Extract the (X, Y) coordinate from the center of the cell holding the provided text.  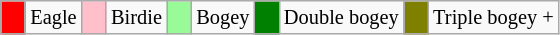
Double bogey (342, 17)
Eagle (53, 17)
Triple bogey + (493, 17)
Birdie (136, 17)
Bogey (222, 17)
